Return the (x, y) coordinate for the center point of the cell that contains the specified text.  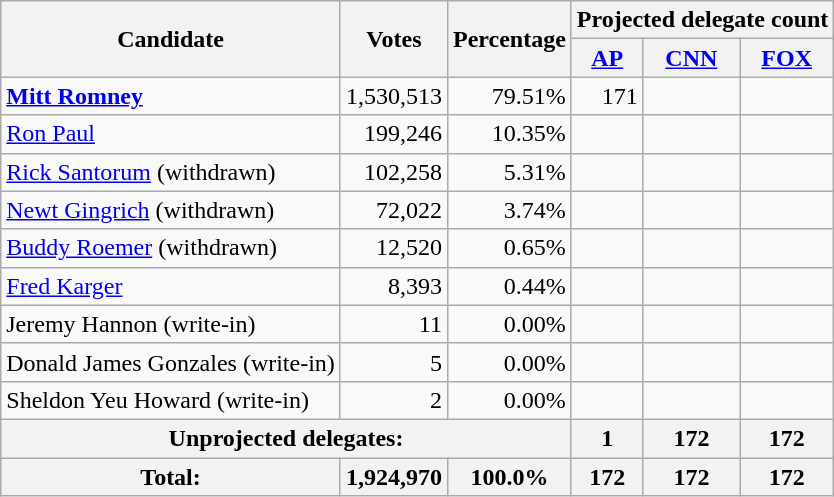
Rick Santorum (withdrawn) (171, 172)
1,530,513 (394, 96)
5.31% (509, 172)
Unprojected delegates: (286, 438)
1 (607, 438)
Newt Gingrich (withdrawn) (171, 210)
Mitt Romney (171, 96)
199,246 (394, 134)
Percentage (509, 39)
79.51% (509, 96)
11 (394, 324)
Donald James Gonzales (write-in) (171, 362)
Jeremy Hannon (write-in) (171, 324)
5 (394, 362)
FOX (787, 58)
Candidate (171, 39)
102,258 (394, 172)
Fred Karger (171, 286)
8,393 (394, 286)
72,022 (394, 210)
12,520 (394, 248)
10.35% (509, 134)
171 (607, 96)
3.74% (509, 210)
Ron Paul (171, 134)
CNN (691, 58)
100.0% (509, 477)
0.65% (509, 248)
Sheldon Yeu Howard (write-in) (171, 400)
2 (394, 400)
0.44% (509, 286)
Projected delegate count (702, 20)
AP (607, 58)
1,924,970 (394, 477)
Votes (394, 39)
Buddy Roemer (withdrawn) (171, 248)
Total: (171, 477)
